Return the (X, Y) coordinate for the center point of the cell that contains the specified text.  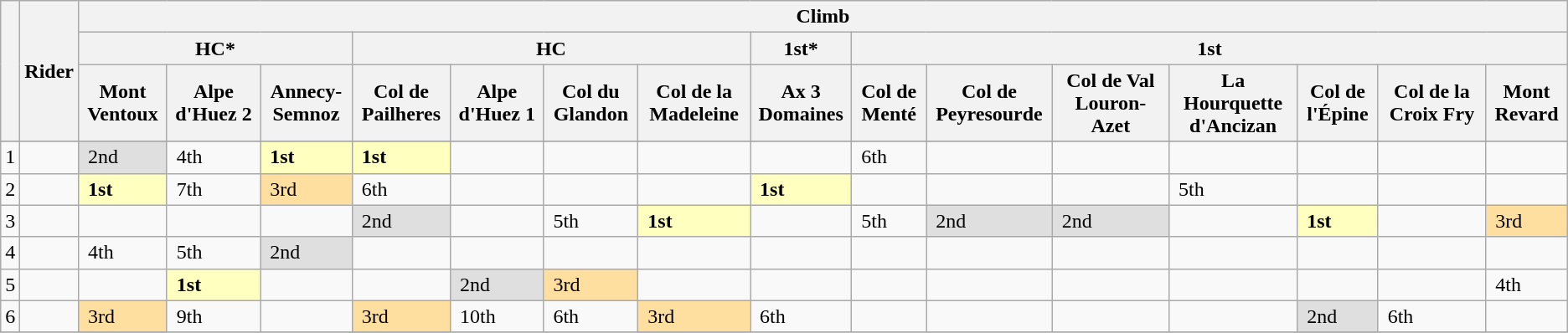
La Hourquette d'Ancizan (1233, 103)
6 (10, 316)
Col de la Croix Fry (1432, 103)
1st* (801, 49)
Rider (49, 71)
Climb (823, 17)
1 (10, 157)
Alpe d'Huez 1 (498, 103)
Col du Glandon (591, 103)
9th (213, 316)
HC (551, 49)
Col de Menté (890, 103)
Col de l'Épine (1338, 103)
Col de Pailheres (400, 103)
Mont Revard (1527, 103)
Col de Peyresourde (990, 103)
4 (10, 253)
5 (10, 284)
Alpe d'Huez 2 (213, 103)
10th (498, 316)
3 (10, 221)
7th (213, 189)
Ax 3 Domaines (801, 103)
Col de la Madeleine (694, 103)
HC* (216, 49)
Annecy-Semnoz (307, 103)
Col de Val Louron-Azet (1111, 103)
2 (10, 189)
Mont Ventoux (123, 103)
